Locate the cell with the specified text and output its (x, y) center coordinate. 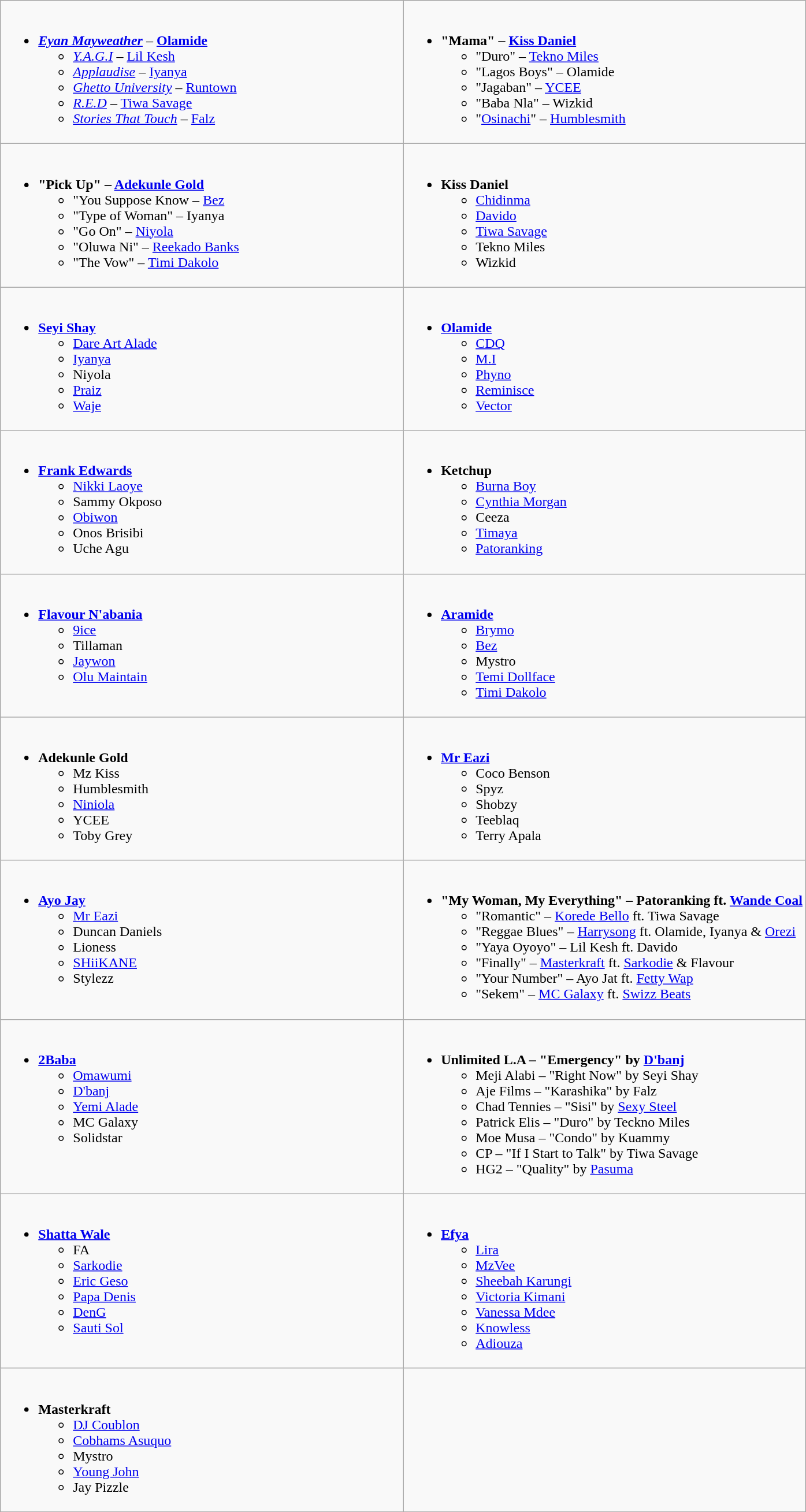
Shatta Wale FA Sarkodie Eric Geso Papa Denis DenG Sauti Sol (202, 1281)
Efya Lira MzVee Sheebah Karungi Victoria Kimani Vanessa Mdee Knowless Adiouza (604, 1281)
Eyan Mayweather – OlamideY.A.G.I – Lil KeshApplaudise – IyanyaGhetto University – RuntownR.E.D – Tiwa SavageStories That Touch – Falz (202, 72)
2BabaOmawumiD'banjYemi AladeMC GalaxySolidstar (202, 1106)
Ayo JayMr EaziDuncan DanielsLionessSHiiKANEStylezz (202, 939)
AramideBrymoBezMystroTemi DollfaceTimi Dakolo (604, 645)
Flavour N'abania9iceTillamanJaywonOlu Maintain (202, 645)
Frank EdwardsNikki LaoyeSammy OkposoObiwonOnos BrisibiUche Agu (202, 502)
KetchupBurna BoyCynthia MorganCeezaTimayaPatoranking (604, 502)
OlamideCDQM.IPhynoReminisceVector (604, 359)
MasterkraftDJ CoublonCobhams AsuquoMystroYoung JohnJay Pizzle (202, 1440)
Seyi ShayDare Art AladeIyanyaNiyolaPraizWaje (202, 359)
Adekunle GoldMz KissHumblesmithNiniolaYCEEToby Grey (202, 789)
Kiss DanielChidinmaDavidoTiwa SavageTekno MilesWizkid (604, 216)
Mr EaziCoco BensonSpyzShobzyTeeblaqTerry Apala (604, 789)
"Pick Up" – Adekunle Gold"You Suppose Know – Bez"Type of Woman" – Iyanya"Go On" – Niyola"Oluwa Ni" – Reekado Banks"The Vow" – Timi Dakolo (202, 216)
"Mama" – Kiss Daniel"Duro" – Tekno Miles"Lagos Boys" – Olamide"Jagaban" – YCEE"Baba Nla" – Wizkid"Osinachi" – Humblesmith (604, 72)
